Locate the cell with the specified text and output its (x, y) center coordinate. 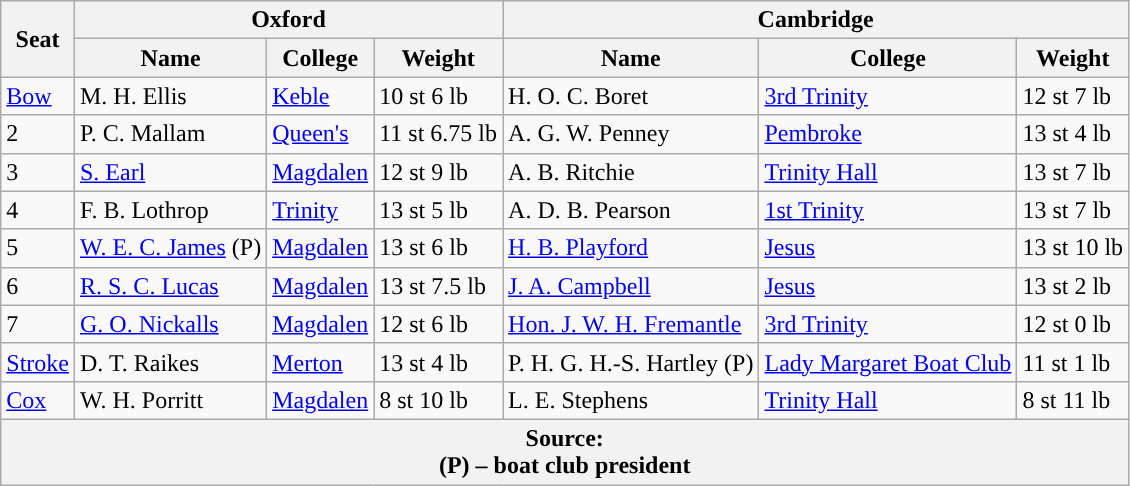
3 (38, 172)
12 st 7 lb (1073, 96)
5 (38, 248)
10 st 6 lb (438, 96)
13 st 6 lb (438, 248)
Pembroke (888, 134)
13 st 7.5 lb (438, 286)
8 st 11 lb (1073, 400)
A. B. Ritchie (631, 172)
1st Trinity (888, 210)
Merton (320, 362)
7 (38, 324)
F. B. Lothrop (170, 210)
11 st 6.75 lb (438, 134)
11 st 1 lb (1073, 362)
12 st 0 lb (1073, 324)
Queen's (320, 134)
Hon. J. W. H. Fremantle (631, 324)
J. A. Campbell (631, 286)
Oxford (288, 20)
13 st 10 lb (1073, 248)
Lady Margaret Boat Club (888, 362)
D. T. Raikes (170, 362)
Keble (320, 96)
8 st 10 lb (438, 400)
13 st 2 lb (1073, 286)
L. E. Stephens (631, 400)
4 (38, 210)
P. H. G. H.-S. Hartley (P) (631, 362)
Source:(P) – boat club president (565, 452)
Seat (38, 39)
P. C. Mallam (170, 134)
Trinity (320, 210)
W. H. Porritt (170, 400)
G. O. Nickalls (170, 324)
A. D. B. Pearson (631, 210)
13 st 5 lb (438, 210)
W. E. C. James (P) (170, 248)
M. H. Ellis (170, 96)
6 (38, 286)
A. G. W. Penney (631, 134)
Cambridge (816, 20)
Stroke (38, 362)
H. O. C. Boret (631, 96)
Bow (38, 96)
Cox (38, 400)
2 (38, 134)
R. S. C. Lucas (170, 286)
12 st 6 lb (438, 324)
12 st 9 lb (438, 172)
H. B. Playford (631, 248)
S. Earl (170, 172)
